Determine the (X, Y) coordinate at the center of the cell enclosing the given text.  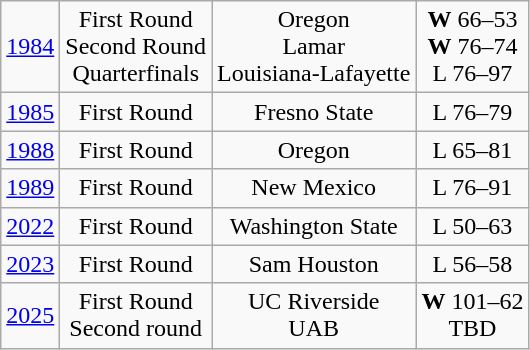
Washington State (314, 226)
1984 (30, 47)
1988 (30, 150)
OregonLamarLouisiana-Lafayette (314, 47)
Sam Houston (314, 264)
New Mexico (314, 188)
First RoundSecond RoundQuarterfinals (136, 47)
W 66–53W 76–74L 76–97 (472, 47)
L 65–81 (472, 150)
2023 (30, 264)
W 101–62TBD (472, 316)
L 56–58 (472, 264)
First RoundSecond round (136, 316)
Oregon (314, 150)
UC RiversideUAB (314, 316)
2025 (30, 316)
Fresno State (314, 112)
L 50–63 (472, 226)
1989 (30, 188)
2022 (30, 226)
1985 (30, 112)
L 76–91 (472, 188)
L 76–79 (472, 112)
